Scan for the cell matching the given text and deliver its [X, Y] coordinate at center. 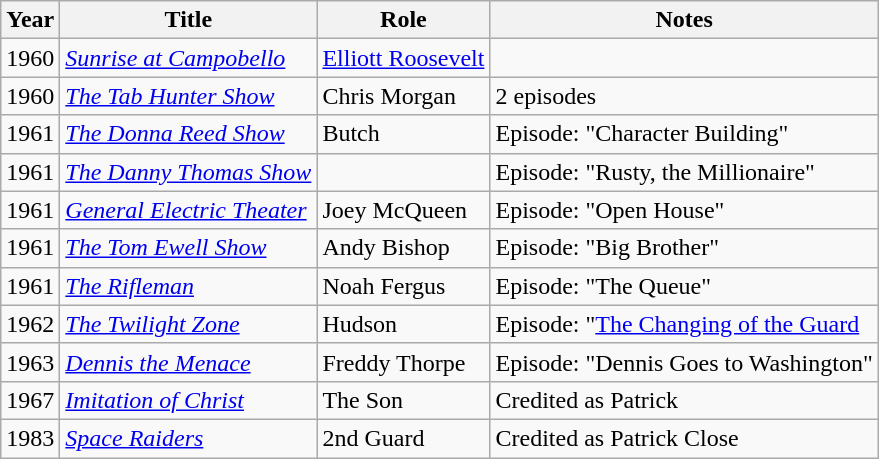
Andy Bishop [404, 248]
The Twilight Zone [188, 324]
2 episodes [684, 96]
Episode: "Rusty, the Millionaire" [684, 172]
Space Raiders [188, 438]
Role [404, 20]
Freddy Thorpe [404, 362]
Notes [684, 20]
1963 [30, 362]
Episode: "Big Brother" [684, 248]
Noah Fergus [404, 286]
Episode: "Character Building" [684, 134]
Imitation of Christ [188, 400]
Episode: "The Changing of the Guard [684, 324]
Elliott Roosevelt [404, 58]
Hudson [404, 324]
The Danny Thomas Show [188, 172]
The Son [404, 400]
The Tom Ewell Show [188, 248]
Credited as Patrick Close [684, 438]
1983 [30, 438]
Episode: "The Queue" [684, 286]
Sunrise at Campobello [188, 58]
Episode: "Open House" [684, 210]
2nd Guard [404, 438]
Butch [404, 134]
Joey McQueen [404, 210]
The Tab Hunter Show [188, 96]
1962 [30, 324]
Title [188, 20]
1967 [30, 400]
The Rifleman [188, 286]
Year [30, 20]
Chris Morgan [404, 96]
General Electric Theater [188, 210]
Dennis the Menace [188, 362]
Credited as Patrick [684, 400]
Episode: "Dennis Goes to Washington" [684, 362]
The Donna Reed Show [188, 134]
